Pinpoint the cell where the given text exists, returning its [x, y] midpoint coordinate. 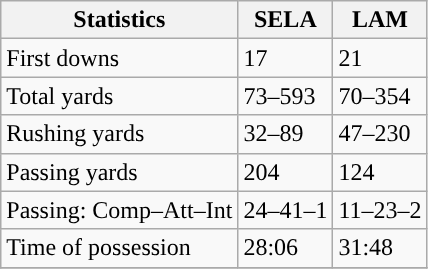
21 [380, 58]
204 [286, 172]
Time of possession [120, 248]
11–23–2 [380, 210]
70–354 [380, 96]
73–593 [286, 96]
First downs [120, 58]
SELA [286, 20]
28:06 [286, 248]
Passing yards [120, 172]
Statistics [120, 20]
17 [286, 58]
124 [380, 172]
31:48 [380, 248]
LAM [380, 20]
32–89 [286, 134]
47–230 [380, 134]
Total yards [120, 96]
Passing: Comp–Att–Int [120, 210]
Rushing yards [120, 134]
24–41–1 [286, 210]
